Provide the (x, y) coordinate of the cell's center where the given text is located.  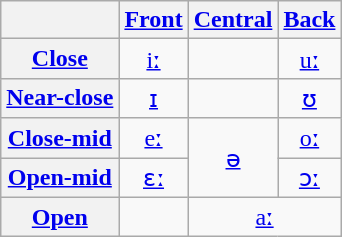
ʊ (310, 98)
Close (60, 59)
uː (310, 59)
ɛː (154, 178)
Front (154, 20)
Open (60, 217)
aː (264, 217)
Open-mid (60, 178)
Near-close (60, 98)
ɪ (154, 98)
ə (233, 158)
Central (233, 20)
iː (154, 59)
Close-mid (60, 138)
ɔː (310, 178)
oː (310, 138)
eː (154, 138)
Back (310, 20)
